Determine the (x, y) coordinate at the center of the cell enclosing the given text.  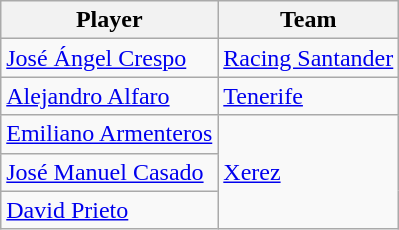
Racing Santander (308, 58)
David Prieto (110, 210)
José Manuel Casado (110, 172)
Alejandro Alfaro (110, 96)
José Ángel Crespo (110, 58)
Emiliano Armenteros (110, 134)
Tenerife (308, 96)
Xerez (308, 172)
Team (308, 20)
Player (110, 20)
